Extract the [X, Y] coordinate from the center of the cell holding the provided text.  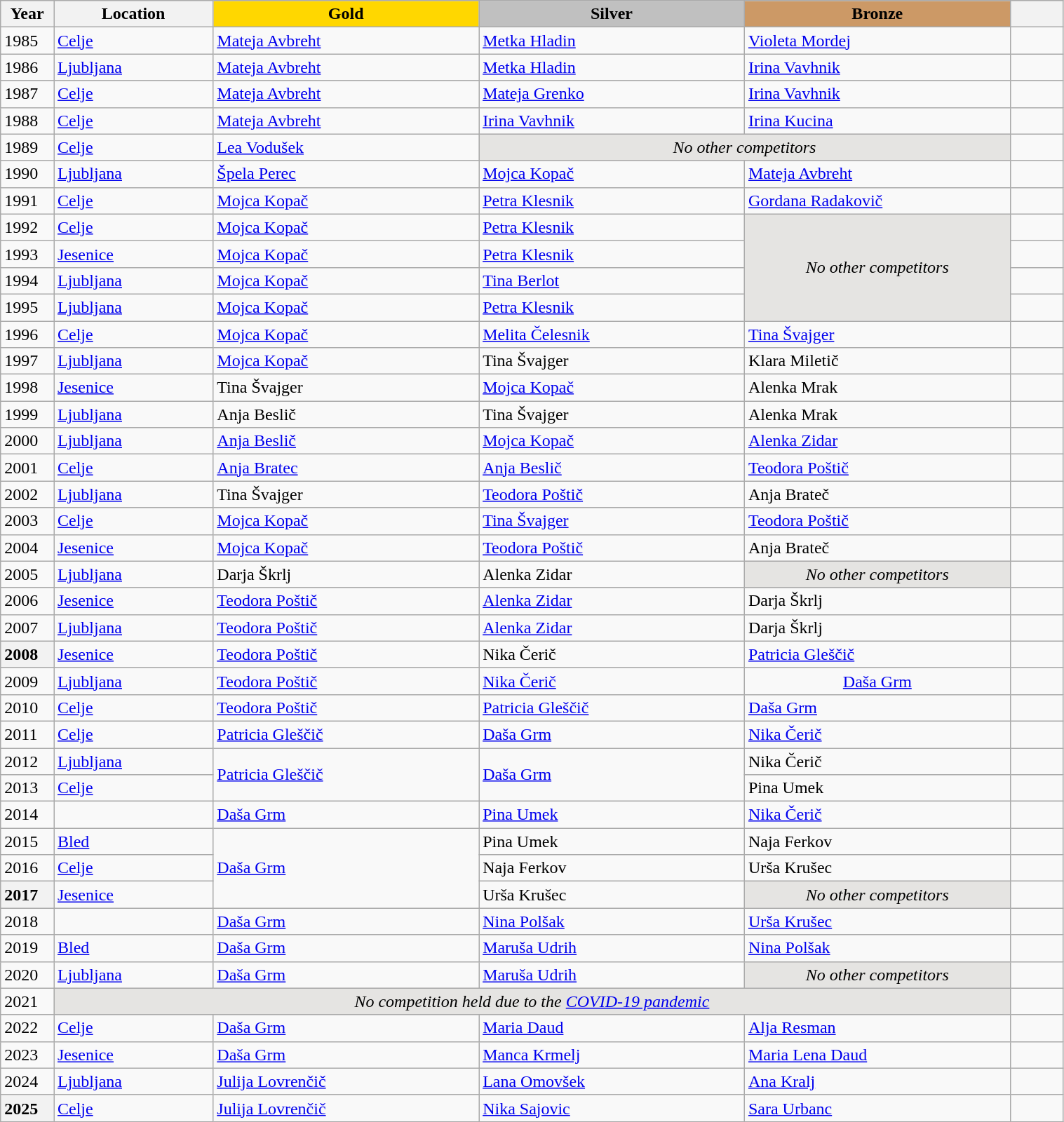
Irina Kucina [877, 121]
Silver [612, 14]
2001 [27, 468]
2021 [27, 1001]
2022 [27, 1028]
Alja Resman [877, 1028]
2013 [27, 788]
2016 [27, 868]
1999 [27, 414]
2002 [27, 494]
2014 [27, 815]
2007 [27, 628]
Klara Miletič [877, 361]
Gold [346, 14]
2025 [27, 1108]
2015 [27, 841]
Nika Sajovic [612, 1108]
1993 [27, 254]
1988 [27, 121]
1989 [27, 147]
1985 [27, 41]
1996 [27, 334]
1991 [27, 201]
2023 [27, 1055]
2000 [27, 441]
1994 [27, 280]
2006 [27, 601]
2010 [27, 708]
1995 [27, 307]
1998 [27, 388]
Ana Kralj [877, 1081]
1987 [27, 94]
2017 [27, 895]
2004 [27, 548]
2008 [27, 654]
2019 [27, 948]
1986 [27, 67]
2011 [27, 734]
2012 [27, 761]
2005 [27, 574]
2020 [27, 975]
No competition held due to the COVID-19 pandemic [532, 1001]
Mateja Grenko [612, 94]
Location [133, 14]
Year [27, 14]
2018 [27, 921]
Maria Lena Daud [877, 1055]
Sara Urbanc [877, 1108]
1997 [27, 361]
Lea Vodušek [346, 147]
Bronze [877, 14]
Lana Omovšek [612, 1081]
2003 [27, 521]
Gordana Radakovič [877, 201]
Violeta Mordej [877, 41]
Manca Krmelj [612, 1055]
1990 [27, 174]
Melita Čelesnik [612, 334]
Anja Bratec [346, 468]
Špela Perec [346, 174]
2024 [27, 1081]
Maria Daud [612, 1028]
Tina Berlot [612, 280]
2009 [27, 681]
1992 [27, 227]
